Find where the given text appears and provide that cell's center as (X, Y) coordinate. 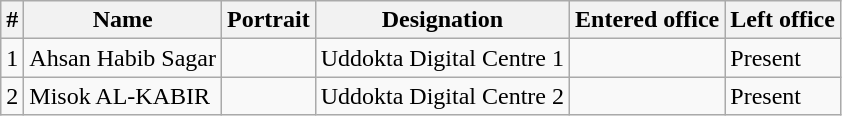
Left office (783, 20)
2 (12, 96)
Uddokta Digital Centre 2 (442, 96)
Designation (442, 20)
Entered office (648, 20)
1 (12, 58)
Name (123, 20)
Misok AL-KABIR (123, 96)
Portrait (269, 20)
# (12, 20)
Ahsan Habib Sagar (123, 58)
Uddokta Digital Centre 1 (442, 58)
